Output the (X, Y) coordinate of the center of the cell containing the given text.  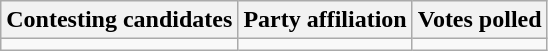
Party affiliation (325, 20)
Votes polled (480, 20)
Contesting candidates (120, 20)
